For the text-containing cell, return its midpoint in (X, Y) coordinate format. 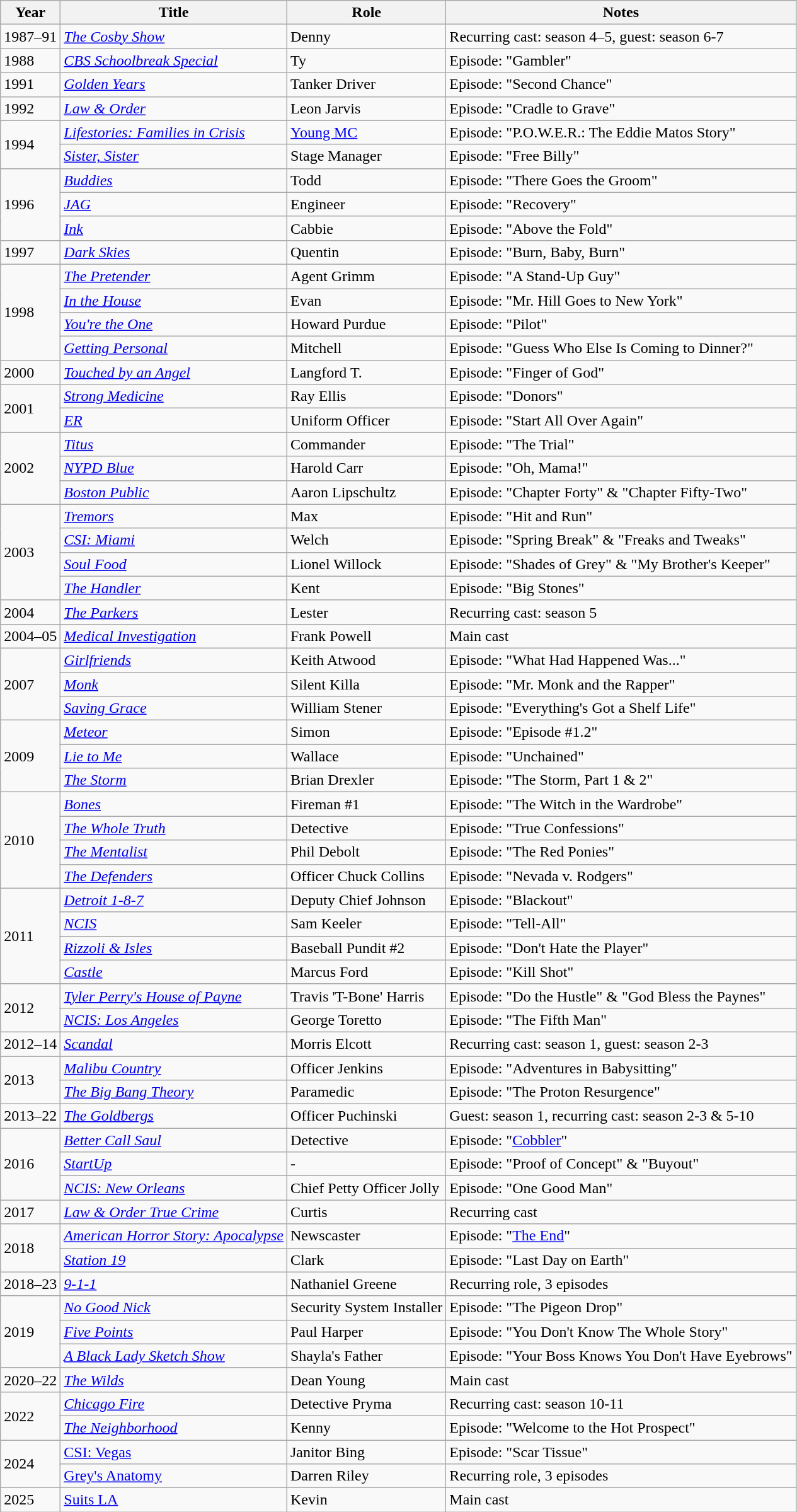
Dean Young (366, 1380)
Officer Jenkins (366, 1068)
Recurring cast: season 10-11 (621, 1404)
Agent Grimm (366, 276)
The Pretender (174, 276)
Episode: "Welcome to the Hot Prospect" (621, 1428)
Episode: "Guess Who Else Is Coming to Dinner?" (621, 349)
Station 19 (174, 1260)
1991 (30, 84)
Better Call Saul (174, 1140)
Lie to Me (174, 756)
The Handler (174, 588)
Episode: "Episode #1.2" (621, 732)
Recurring cast: season 4–5, guest: season 6-7 (621, 37)
Travis 'T-Bone' Harris (366, 996)
Newscaster (366, 1236)
Stage Manager (366, 156)
Five Points (174, 1332)
The Goldbergs (174, 1116)
Episode: "Spring Break" & "Freaks and Tweaks" (621, 540)
Title (174, 13)
Todd (366, 180)
1994 (30, 144)
Engineer (366, 204)
Phil Debolt (366, 852)
Episode: "Unchained" (621, 756)
Notes (621, 13)
2024 (30, 1463)
Kevin (366, 1500)
NCIS: New Orleans (174, 1188)
Morris Elcott (366, 1044)
The Storm (174, 780)
Quentin (366, 252)
Episode: "Last Day on Earth" (621, 1260)
Episode: "Shades of Grey" & "My Brother's Keeper" (621, 564)
The Parkers (174, 612)
In the House (174, 301)
2007 (30, 684)
The Neighborhood (174, 1428)
American Horror Story: Apocalypse (174, 1236)
2004 (30, 612)
Episode: "Start All Over Again" (621, 420)
Soul Food (174, 564)
Leon Jarvis (366, 108)
Monk (174, 684)
2018 (30, 1248)
2003 (30, 552)
2000 (30, 372)
Episode: "The Fifth Man" (621, 1020)
Meteor (174, 732)
2020–22 (30, 1380)
Rizzoli & Isles (174, 948)
Brian Drexler (366, 780)
JAG (174, 204)
Episode: "The End" (621, 1236)
Episode: "True Confessions" (621, 828)
Tanker Driver (366, 84)
Evan (366, 301)
Medical Investigation (174, 636)
George Toretto (366, 1020)
The Big Bang Theory (174, 1092)
Simon (366, 732)
Episode: "Cobbler" (621, 1140)
2013 (30, 1080)
Lester (366, 612)
Episode: "The Trial" (621, 444)
Episode: "Donors" (621, 396)
Dark Skies (174, 252)
The Mentalist (174, 852)
Getting Personal (174, 349)
Episode: "Tell-All" (621, 924)
Episode: "Adventures in Babysitting" (621, 1068)
Episode: "Gambler" (621, 61)
Episode: "Do the Hustle" & "God Bless the Paynes" (621, 996)
1996 (30, 204)
Episode: "The Witch in the Wardrobe" (621, 804)
Young MC (366, 132)
Security System Installer (366, 1308)
Recurring cast: season 5 (621, 612)
Law & Order (174, 108)
Episode: "There Goes the Groom" (621, 180)
Officer Puchinski (366, 1116)
2013–22 (30, 1116)
The Defenders (174, 876)
Scandal (174, 1044)
Episode: "What Had Happened Was..." (621, 660)
Chief Petty Officer Jolly (366, 1188)
2012–14 (30, 1044)
2022 (30, 1416)
Castle (174, 972)
Saving Grace (174, 708)
Golden Years (174, 84)
Lifestories: Families in Crisis (174, 132)
Guest: season 1, recurring cast: season 2-3 & 5-10 (621, 1116)
Episode: "Chapter Forty" & "Chapter Fifty-Two" (621, 492)
Kent (366, 588)
William Stener (366, 708)
Episode: "Above the Fold" (621, 228)
Episode: "Scar Tissue" (621, 1451)
Law & Order True Crime (174, 1212)
Recurring cast (621, 1212)
Touched by an Angel (174, 372)
Sam Keeler (366, 924)
1992 (30, 108)
Episode: "Pilot" (621, 325)
Lionel Willock (366, 564)
Episode: "Nevada v. Rodgers" (621, 876)
Year (30, 13)
Bones (174, 804)
Episode: "Hit and Run" (621, 516)
Cabbie (366, 228)
Episode: "Oh, Mama!" (621, 468)
Uniform Officer (366, 420)
Wallace (366, 756)
Janitor Bing (366, 1451)
Welch (366, 540)
Detroit 1-8-7 (174, 900)
2009 (30, 756)
The Whole Truth (174, 828)
Langford T. (366, 372)
Clark (366, 1260)
StartUp (174, 1164)
Recurring cast: season 1, guest: season 2-3 (621, 1044)
Curtis (366, 1212)
CSI: Vegas (174, 1451)
Officer Chuck Collins (366, 876)
Episode: "Second Chance" (621, 84)
The Cosby Show (174, 37)
Episode: "One Good Man" (621, 1188)
Chicago Fire (174, 1404)
Girlfriends (174, 660)
Harold Carr (366, 468)
2012 (30, 1008)
Ray Ellis (366, 396)
Episode: "Mr. Monk and the Rapper" (621, 684)
1987–91 (30, 37)
1997 (30, 252)
Episode: "You Don't Know The Whole Story" (621, 1332)
2016 (30, 1164)
Howard Purdue (366, 325)
1988 (30, 61)
Deputy Chief Johnson (366, 900)
You're the One (174, 325)
Commander (366, 444)
Episode: "P.O.W.E.R.: The Eddie Matos Story" (621, 132)
Role (366, 13)
Nathaniel Greene (366, 1284)
Episode: "Recovery" (621, 204)
Sister, Sister (174, 156)
Episode: "Free Billy" (621, 156)
2018–23 (30, 1284)
Episode: "Big Stones" (621, 588)
Episode: "A Stand-Up Guy" (621, 276)
ER (174, 420)
Episode: "Proof of Concept" & "Buyout" (621, 1164)
9-1-1 (174, 1284)
Episode: "Cradle to Grave" (621, 108)
2002 (30, 468)
Strong Medicine (174, 396)
Episode: "Kill Shot" (621, 972)
No Good Nick (174, 1308)
2011 (30, 936)
Ty (366, 61)
NYPD Blue (174, 468)
Frank Powell (366, 636)
Paramedic (366, 1092)
CSI: Miami (174, 540)
Episode: "The Storm, Part 1 & 2" (621, 780)
Boston Public (174, 492)
2004–05 (30, 636)
Aaron Lipschultz (366, 492)
2010 (30, 840)
Detective Pryma (366, 1404)
Episode: "Everything's Got a Shelf Life" (621, 708)
Episode: "Finger of God" (621, 372)
Grey's Anatomy (174, 1476)
Episode: "Don't Hate the Player" (621, 948)
Shayla's Father (366, 1356)
Fireman #1 (366, 804)
Episode: "Your Boss Knows You Don't Have Eyebrows" (621, 1356)
Silent Killa (366, 684)
2025 (30, 1500)
The Wilds (174, 1380)
Episode: "Mr. Hill Goes to New York" (621, 301)
Denny (366, 37)
Episode: "Burn, Baby, Burn" (621, 252)
Episode: "The Pigeon Drop" (621, 1308)
Mitchell (366, 349)
Max (366, 516)
1998 (30, 312)
Baseball Pundit #2 (366, 948)
Buddies (174, 180)
Suits LA (174, 1500)
Ink (174, 228)
CBS Schoolbreak Special (174, 61)
NCIS (174, 924)
2017 (30, 1212)
Kenny (366, 1428)
Tyler Perry's House of Payne (174, 996)
Darren Riley (366, 1476)
Keith Atwood (366, 660)
Marcus Ford (366, 972)
Malibu Country (174, 1068)
Tremors (174, 516)
Episode: "Blackout" (621, 900)
Episode: "The Proton Resurgence" (621, 1092)
Paul Harper (366, 1332)
2019 (30, 1332)
Titus (174, 444)
Episode: "The Red Ponies" (621, 852)
- (366, 1164)
A Black Lady Sketch Show (174, 1356)
2001 (30, 408)
NCIS: Los Angeles (174, 1020)
